Return the (x, y) coordinate for the center point of the cell that contains the specified text.  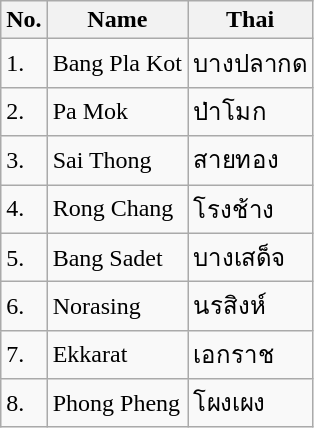
นรสิงห์ (250, 306)
8. (24, 404)
7. (24, 354)
สายทอง (250, 160)
Norasing (117, 306)
บางเสด็จ (250, 258)
Rong Chang (117, 208)
Name (117, 20)
3. (24, 160)
6. (24, 306)
5. (24, 258)
โผงเผง (250, 404)
4. (24, 208)
โรงช้าง (250, 208)
Pa Mok (117, 112)
Thai (250, 20)
ป่าโมก (250, 112)
1. (24, 64)
No. (24, 20)
Sai Thong (117, 160)
เอกราช (250, 354)
Bang Sadet (117, 258)
Ekkarat (117, 354)
Phong Pheng (117, 404)
Bang Pla Kot (117, 64)
บางปลากด (250, 64)
2. (24, 112)
